Determine the (X, Y) coordinate at the center of the cell enclosing the given text.  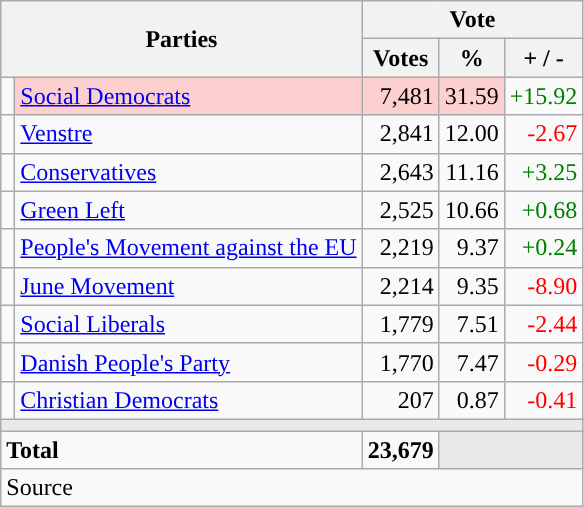
10.66 (472, 210)
-2.44 (544, 324)
9.35 (472, 286)
2,214 (400, 286)
Green Left (188, 210)
0.87 (472, 400)
+15.92 (544, 96)
-0.29 (544, 362)
Christian Democrats (188, 400)
7.51 (472, 324)
% (472, 58)
Vote (472, 20)
Danish People's Party (188, 362)
2,643 (400, 172)
-0.41 (544, 400)
Source (292, 488)
People's Movement against the EU (188, 248)
31.59 (472, 96)
2,525 (400, 210)
-8.90 (544, 286)
2,219 (400, 248)
207 (400, 400)
23,679 (400, 449)
Venstre (188, 134)
+3.25 (544, 172)
+0.68 (544, 210)
12.00 (472, 134)
7.47 (472, 362)
1,779 (400, 324)
2,841 (400, 134)
7,481 (400, 96)
Votes (400, 58)
Total (182, 449)
+0.24 (544, 248)
11.16 (472, 172)
-2.67 (544, 134)
June Movement (188, 286)
Parties (182, 39)
Social Democrats (188, 96)
Conservatives (188, 172)
Social Liberals (188, 324)
+ / - (544, 58)
1,770 (400, 362)
9.37 (472, 248)
